For the text-containing cell, return its midpoint in (X, Y) coordinate format. 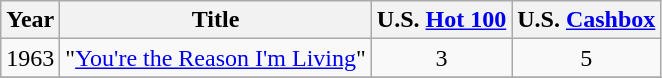
U.S. Hot 100 (441, 20)
1963 (30, 58)
U.S. Cashbox (586, 20)
"You're the Reason I'm Living" (216, 58)
3 (441, 58)
Year (30, 20)
5 (586, 58)
Title (216, 20)
